From the cell containing the given text, extract its center point as [x, y] coordinate. 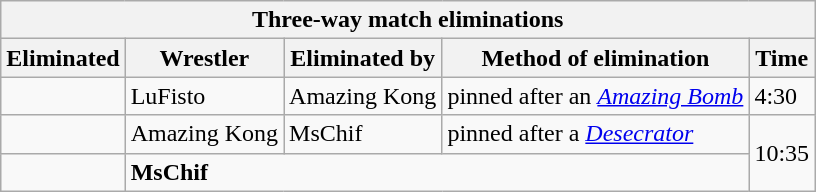
Eliminated [63, 58]
LuFisto [204, 96]
4:30 [782, 96]
Wrestler [204, 58]
10:35 [782, 153]
pinned after a Desecrator [596, 134]
Eliminated by [363, 58]
Three-way match eliminations [408, 20]
Time [782, 58]
pinned after an Amazing Bomb [596, 96]
Method of elimination [596, 58]
